Pinpoint the cell where the given text exists, returning its (x, y) midpoint coordinate. 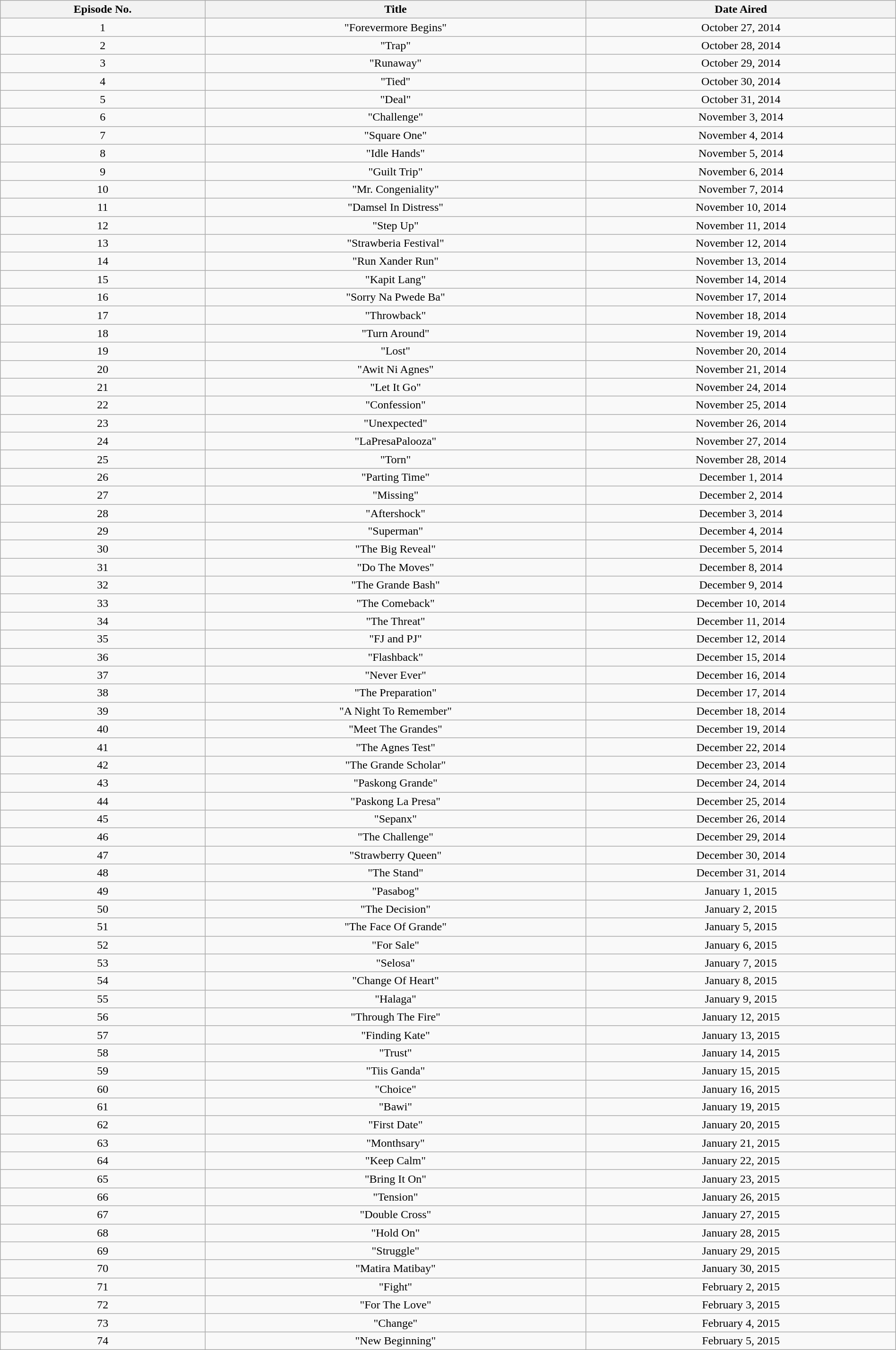
February 4, 2015 (741, 1323)
36 (103, 657)
"Hold On" (396, 1233)
November 6, 2014 (741, 171)
"Unexpected" (396, 423)
November 7, 2014 (741, 189)
"Pasabog" (396, 891)
10 (103, 189)
16 (103, 297)
"Throwback" (396, 315)
7 (103, 135)
1 (103, 27)
30 (103, 549)
"New Beginning" (396, 1341)
January 12, 2015 (741, 1017)
December 16, 2014 (741, 675)
November 3, 2014 (741, 117)
December 30, 2014 (741, 855)
"For The Love" (396, 1305)
"Halaga" (396, 999)
"The Decision" (396, 909)
"Paskong La Presa" (396, 801)
"Step Up" (396, 225)
November 4, 2014 (741, 135)
Episode No. (103, 9)
January 2, 2015 (741, 909)
November 11, 2014 (741, 225)
50 (103, 909)
"Aftershock" (396, 513)
January 15, 2015 (741, 1071)
"Run Xander Run" (396, 261)
17 (103, 315)
59 (103, 1071)
33 (103, 603)
"Sepanx" (396, 819)
"The Comeback" (396, 603)
72 (103, 1305)
December 8, 2014 (741, 567)
68 (103, 1233)
"Damsel In Distress" (396, 207)
January 9, 2015 (741, 999)
"Flashback" (396, 657)
December 11, 2014 (741, 621)
November 27, 2014 (741, 441)
January 19, 2015 (741, 1107)
"The Threat" (396, 621)
45 (103, 819)
15 (103, 279)
October 29, 2014 (741, 63)
29 (103, 531)
January 20, 2015 (741, 1125)
64 (103, 1161)
26 (103, 477)
November 17, 2014 (741, 297)
25 (103, 459)
January 26, 2015 (741, 1197)
"Double Cross" (396, 1215)
"Missing" (396, 495)
"Do The Moves" (396, 567)
66 (103, 1197)
9 (103, 171)
"Meet The Grandes" (396, 729)
December 4, 2014 (741, 531)
January 27, 2015 (741, 1215)
"Matira Matibay" (396, 1269)
"Runaway" (396, 63)
57 (103, 1035)
6 (103, 117)
46 (103, 837)
"Paskong Grande" (396, 783)
"Square One" (396, 135)
67 (103, 1215)
"The Stand" (396, 873)
5 (103, 99)
"Mr. Congeniality" (396, 189)
18 (103, 333)
62 (103, 1125)
70 (103, 1269)
December 17, 2014 (741, 693)
49 (103, 891)
34 (103, 621)
"Idle Hands" (396, 153)
"Superman" (396, 531)
27 (103, 495)
"Strawberry Queen" (396, 855)
December 23, 2014 (741, 765)
December 9, 2014 (741, 585)
14 (103, 261)
January 22, 2015 (741, 1161)
74 (103, 1341)
"For Sale" (396, 945)
"Confession" (396, 405)
November 20, 2014 (741, 351)
"Bawi" (396, 1107)
December 22, 2014 (741, 747)
3 (103, 63)
December 26, 2014 (741, 819)
"Deal" (396, 99)
November 19, 2014 (741, 333)
20 (103, 369)
"Tiis Ganda" (396, 1071)
January 30, 2015 (741, 1269)
37 (103, 675)
February 2, 2015 (741, 1287)
"Challenge" (396, 117)
January 14, 2015 (741, 1053)
October 30, 2014 (741, 81)
12 (103, 225)
Title (396, 9)
December 29, 2014 (741, 837)
February 3, 2015 (741, 1305)
35 (103, 639)
"Choice" (396, 1089)
23 (103, 423)
11 (103, 207)
"The Grande Bash" (396, 585)
"The Face Of Grande" (396, 927)
47 (103, 855)
48 (103, 873)
October 27, 2014 (741, 27)
2 (103, 45)
"The Big Reveal" (396, 549)
"Keep Calm" (396, 1161)
November 26, 2014 (741, 423)
January 21, 2015 (741, 1143)
63 (103, 1143)
November 5, 2014 (741, 153)
32 (103, 585)
4 (103, 81)
21 (103, 387)
January 7, 2015 (741, 963)
"Struggle" (396, 1251)
"Through The Fire" (396, 1017)
"A Night To Remember" (396, 711)
"Turn Around" (396, 333)
31 (103, 567)
"The Grande Scholar" (396, 765)
"Bring It On" (396, 1179)
January 13, 2015 (741, 1035)
55 (103, 999)
"First Date" (396, 1125)
"Let It Go" (396, 387)
69 (103, 1251)
"LaPresaPalooza" (396, 441)
"Finding Kate" (396, 1035)
"Selosa" (396, 963)
"FJ and PJ" (396, 639)
38 (103, 693)
November 24, 2014 (741, 387)
December 10, 2014 (741, 603)
December 12, 2014 (741, 639)
"Trap" (396, 45)
71 (103, 1287)
December 18, 2014 (741, 711)
November 18, 2014 (741, 315)
"The Agnes Test" (396, 747)
"Lost" (396, 351)
60 (103, 1089)
"Fight" (396, 1287)
October 28, 2014 (741, 45)
October 31, 2014 (741, 99)
42 (103, 765)
41 (103, 747)
November 21, 2014 (741, 369)
December 15, 2014 (741, 657)
"Change" (396, 1323)
24 (103, 441)
November 25, 2014 (741, 405)
54 (103, 981)
December 2, 2014 (741, 495)
January 23, 2015 (741, 1179)
28 (103, 513)
40 (103, 729)
"Parting Time" (396, 477)
8 (103, 153)
"The Preparation" (396, 693)
January 5, 2015 (741, 927)
"Tension" (396, 1197)
"Strawberia Festival" (396, 243)
December 1, 2014 (741, 477)
58 (103, 1053)
"Torn" (396, 459)
November 10, 2014 (741, 207)
13 (103, 243)
January 6, 2015 (741, 945)
"Tied" (396, 81)
51 (103, 927)
39 (103, 711)
"Forevermore Begins" (396, 27)
"Guilt Trip" (396, 171)
December 5, 2014 (741, 549)
65 (103, 1179)
December 25, 2014 (741, 801)
November 13, 2014 (741, 261)
December 31, 2014 (741, 873)
53 (103, 963)
"The Challenge" (396, 837)
"Sorry Na Pwede Ba" (396, 297)
January 29, 2015 (741, 1251)
56 (103, 1017)
43 (103, 783)
19 (103, 351)
"Trust" (396, 1053)
January 8, 2015 (741, 981)
"Awit Ni Agnes" (396, 369)
"Kapit Lang" (396, 279)
November 12, 2014 (741, 243)
January 1, 2015 (741, 891)
Date Aired (741, 9)
61 (103, 1107)
44 (103, 801)
November 14, 2014 (741, 279)
"Change Of Heart" (396, 981)
"Monthsary" (396, 1143)
December 3, 2014 (741, 513)
22 (103, 405)
73 (103, 1323)
January 16, 2015 (741, 1089)
February 5, 2015 (741, 1341)
November 28, 2014 (741, 459)
December 19, 2014 (741, 729)
52 (103, 945)
January 28, 2015 (741, 1233)
December 24, 2014 (741, 783)
"Never Ever" (396, 675)
